Return the [x, y] coordinate for the center point of the cell that contains the specified text.  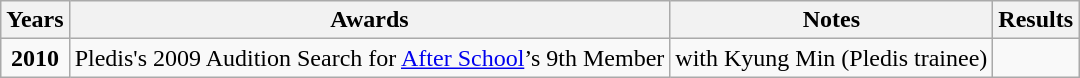
Results [1036, 20]
Years [35, 20]
Awards [370, 20]
2010 [35, 58]
Pledis's 2009 Audition Search for After School’s 9th Member [370, 58]
with Kyung Min (Pledis trainee) [832, 58]
Notes [832, 20]
